Capture the cell that displays the provided text and extract its (x, y) central coordinate. 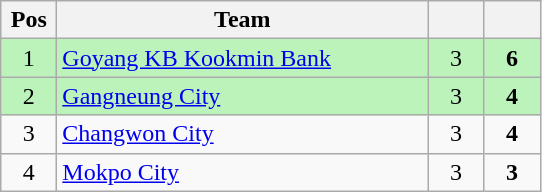
Goyang KB Kookmin Bank (242, 58)
1 (29, 58)
Mokpo City (242, 172)
6 (512, 58)
Gangneung City (242, 96)
Changwon City (242, 134)
2 (29, 96)
Pos (29, 20)
Team (242, 20)
